Pinpoint the cell where the given text exists, returning its (X, Y) midpoint coordinate. 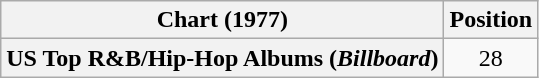
Position (491, 20)
Chart (1977) (222, 20)
US Top R&B/Hip-Hop Albums (Billboard) (222, 58)
28 (491, 58)
